For the text-containing cell, return its midpoint in (x, y) coordinate format. 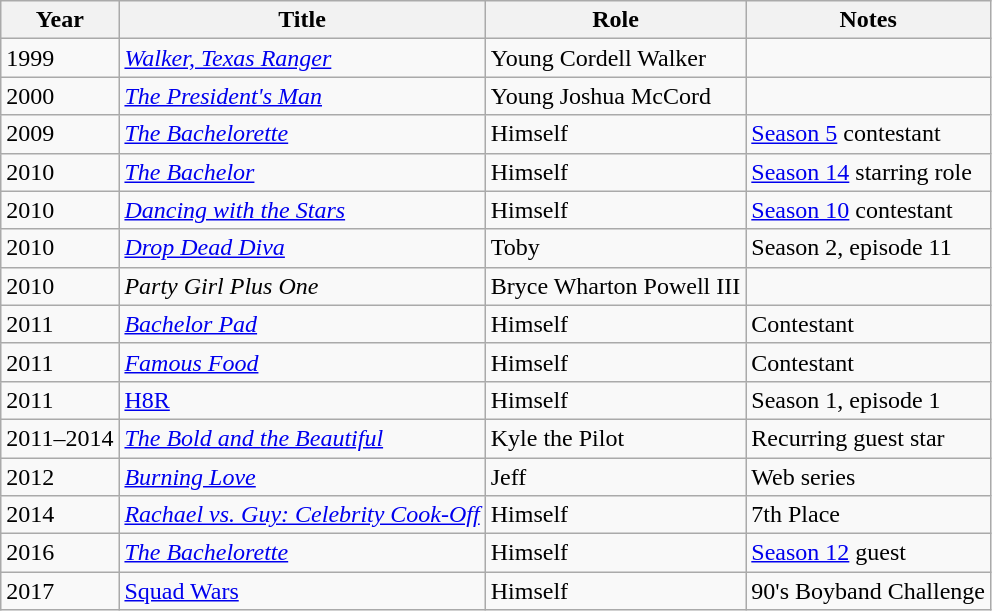
Season 2, episode 11 (868, 248)
Toby (616, 248)
Dancing with the Stars (302, 210)
Year (60, 20)
Season 14 starring role (868, 172)
The President's Man (302, 96)
Famous Food (302, 362)
Role (616, 20)
H8R (302, 400)
90's Boyband Challenge (868, 591)
7th Place (868, 515)
2011–2014 (60, 438)
Notes (868, 20)
Party Girl Plus One (302, 286)
Bachelor Pad (302, 324)
1999 (60, 58)
Recurring guest star (868, 438)
The Bold and the Beautiful (302, 438)
Season 5 contestant (868, 134)
Web series (868, 477)
2000 (60, 96)
Season 10 contestant (868, 210)
Season 12 guest (868, 553)
Rachael vs. Guy: Celebrity Cook-Off (302, 515)
2009 (60, 134)
Kyle the Pilot (616, 438)
Jeff (616, 477)
Squad Wars (302, 591)
Season 1, episode 1 (868, 400)
Title (302, 20)
Young Cordell Walker (616, 58)
The Bachelor (302, 172)
Bryce Wharton Powell III (616, 286)
Walker, Texas Ranger (302, 58)
2014 (60, 515)
2012 (60, 477)
Drop Dead Diva (302, 248)
2017 (60, 591)
Burning Love (302, 477)
Young Joshua McCord (616, 96)
2016 (60, 553)
